Provide the (X, Y) coordinate of the cell's center where the given text is located.  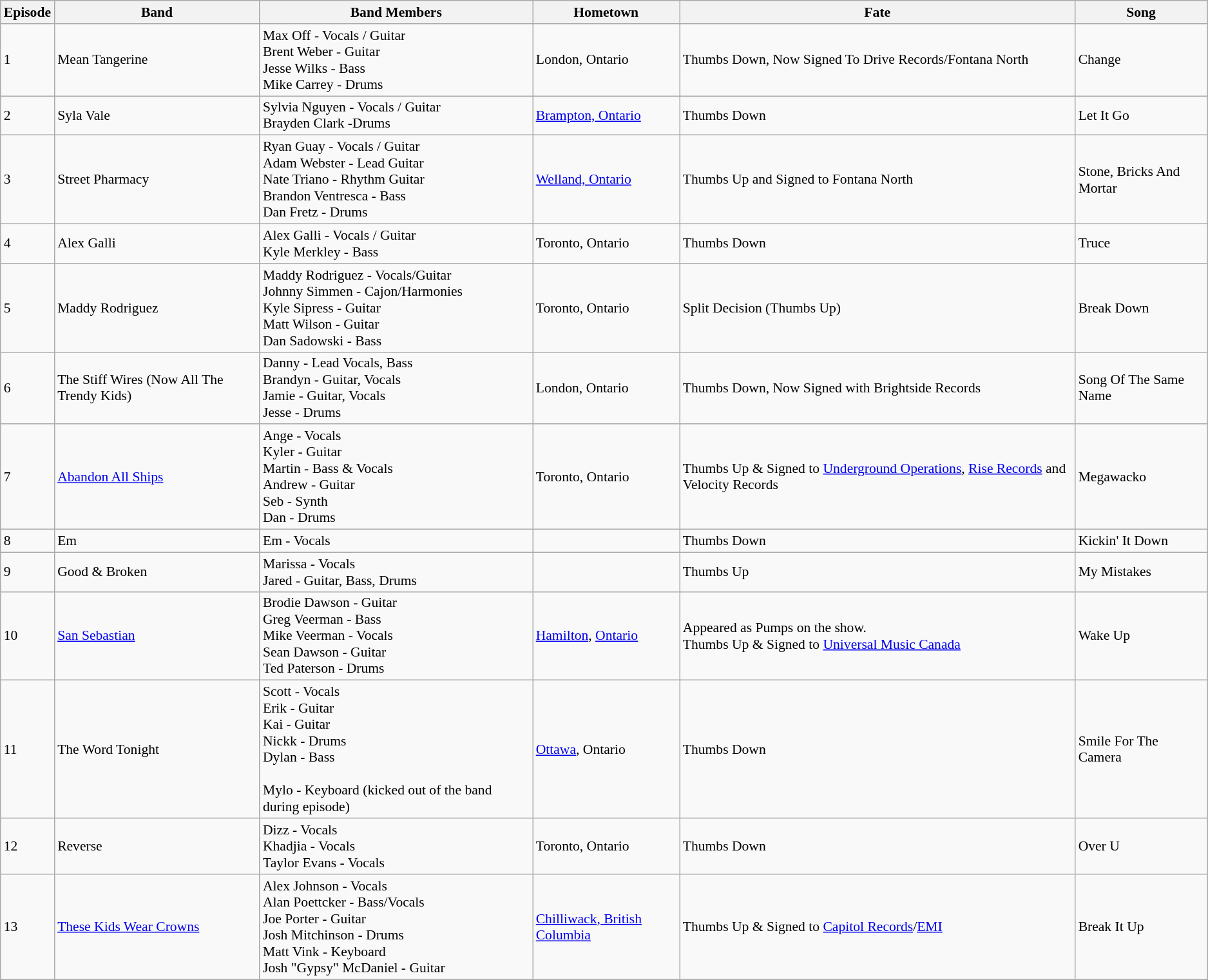
Ottawa, Ontario (606, 749)
Alex Johnson - Vocals Alan Poettcker - Bass/Vocals Joe Porter - Guitar Josh Mitchinson - Drums Matt Vink - Keyboard Josh "Gypsy" McDaniel - Guitar (396, 927)
The Stiff Wires (Now All The Trendy Kids) (157, 388)
My Mistakes (1142, 572)
Thumbs Up and Signed to Fontana North (877, 180)
Maddy Rodriguez - Vocals/Guitar Johnny Simmen - Cajon/HarmoniesKyle Sipress - GuitarMatt Wilson - Guitar Dan Sadowski - Bass (396, 308)
Marissa - Vocals Jared - Guitar, Bass, Drums (396, 572)
Em (157, 541)
7 (27, 477)
Syla Vale (157, 116)
Ange - Vocals Kyler - Guitar Martin - Bass & Vocals Andrew - Guitar Seb - Synth Dan - Drums (396, 477)
Song Of The Same Name (1142, 388)
Thumbs Up (877, 572)
Thumbs Up & Signed to Capitol Records/EMI (877, 927)
Hometown (606, 12)
Brodie Dawson - Guitar Greg Veerman - Bass Mike Veerman - Vocals Sean Dawson - Guitar Ted Paterson - Drums (396, 636)
Ryan Guay - Vocals / Guitar Adam Webster - Lead GuitarNate Triano - Rhythm Guitar Brandon Ventresca - BassDan Fretz - Drums (396, 180)
Sylvia Nguyen - Vocals / GuitarBrayden Clark -Drums (396, 116)
Chilliwack, British Columbia (606, 927)
These Kids Wear Crowns (157, 927)
Stone, Bricks And Mortar (1142, 180)
Change (1142, 60)
Good & Broken (157, 572)
San Sebastian (157, 636)
Fate (877, 12)
Danny - Lead Vocals, Bass Brandyn - Guitar, Vocals Jamie - Guitar, Vocals Jesse - Drums (396, 388)
Let It Go (1142, 116)
Scott - Vocals Erik - Guitar Kai - Guitar Nickk - Drums Dylan - Bass Mylo - Keyboard (kicked out of the band during episode) (396, 749)
3 (27, 180)
Street Pharmacy (157, 180)
1 (27, 60)
Break It Up (1142, 927)
Reverse (157, 847)
Wake Up (1142, 636)
10 (27, 636)
2 (27, 116)
Truce (1142, 244)
Over U (1142, 847)
5 (27, 308)
Kickin' It Down (1142, 541)
Band (157, 12)
9 (27, 572)
12 (27, 847)
4 (27, 244)
Welland, Ontario (606, 180)
The Word Tonight (157, 749)
Mean Tangerine (157, 60)
Alex Galli - Vocals / Guitar Kyle Merkley - Bass (396, 244)
Thumbs Down, Now Signed To Drive Records/Fontana North (877, 60)
13 (27, 927)
Dizz - Vocals Khadjia - Vocals Taylor Evans - Vocals (396, 847)
Thumbs Up & Signed to Underground Operations, Rise Records and Velocity Records (877, 477)
Max Off - Vocals / Guitar Brent Weber - GuitarJesse Wilks - BassMike Carrey - Drums (396, 60)
Appeared as Pumps on the show.Thumbs Up & Signed to Universal Music Canada (877, 636)
Em - Vocals (396, 541)
Megawacko (1142, 477)
Thumbs Down, Now Signed with Brightside Records (877, 388)
Hamilton, Ontario (606, 636)
Break Down (1142, 308)
Song (1142, 12)
11 (27, 749)
Smile For The Camera (1142, 749)
Maddy Rodriguez (157, 308)
Episode (27, 12)
Brampton, Ontario (606, 116)
6 (27, 388)
Band Members (396, 12)
Abandon All Ships (157, 477)
8 (27, 541)
Split Decision (Thumbs Up) (877, 308)
Alex Galli (157, 244)
